Extract the (x, y) coordinate from the center of the cell holding the provided text.  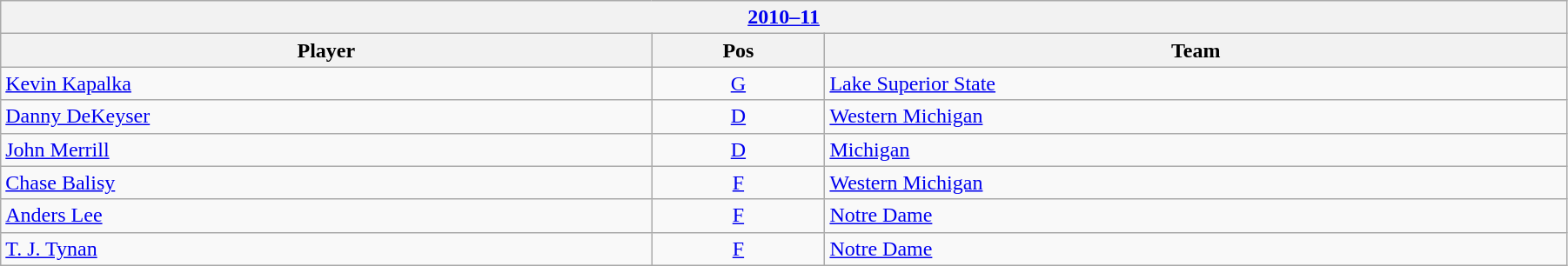
Lake Superior State (1196, 83)
Team (1196, 50)
2010–11 (784, 17)
Michigan (1196, 150)
Pos (738, 50)
Kevin Kapalka (326, 83)
Player (326, 50)
John Merrill (326, 150)
G (738, 83)
Chase Balisy (326, 183)
Anders Lee (326, 216)
Danny DeKeyser (326, 116)
T. J. Tynan (326, 249)
